Scan for the cell matching the given text and deliver its [X, Y] coordinate at center. 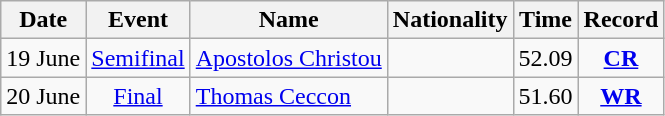
WR [621, 96]
51.60 [546, 96]
Date [44, 20]
Thomas Ceccon [288, 96]
Event [138, 20]
Final [138, 96]
52.09 [546, 58]
Time [546, 20]
19 June [44, 58]
Apostolos Christou [288, 58]
20 June [44, 96]
Nationality [450, 20]
Semifinal [138, 58]
Name [288, 20]
CR [621, 58]
Record [621, 20]
